Extract the (x, y) coordinate from the center of the cell holding the provided text.  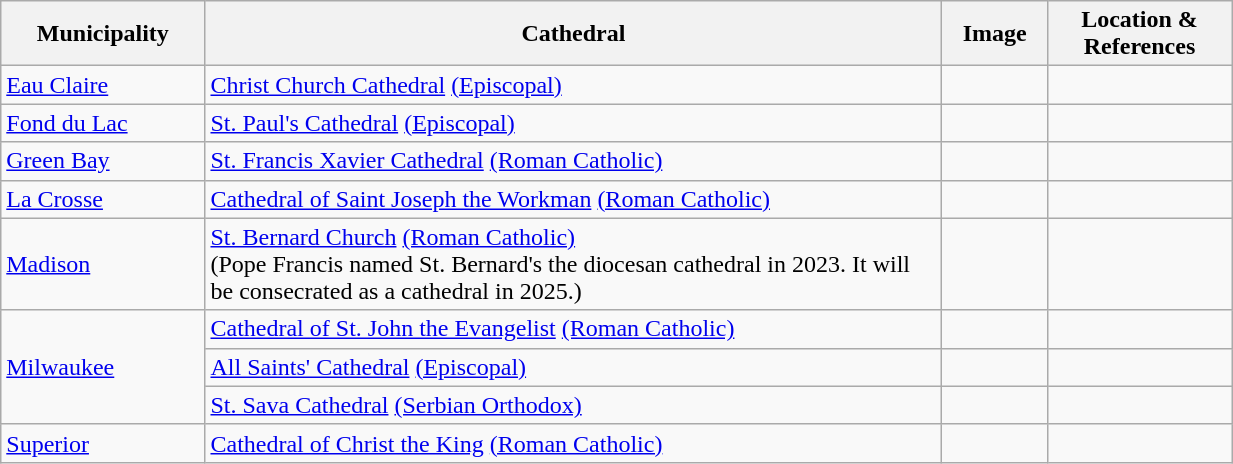
Cathedral of Christ the King (Roman Catholic) (574, 443)
Municipality (103, 34)
Green Bay (103, 161)
St. Bernard Church (Roman Catholic)(Pope Francis named St. Bernard's the diocesan cathedral in 2023. It will be consecrated as a cathedral in 2025.) (574, 264)
St. Francis Xavier Cathedral (Roman Catholic) (574, 161)
All Saints' Cathedral (Episcopal) (574, 367)
Madison (103, 264)
Eau Claire (103, 85)
Image (995, 34)
Superior (103, 443)
Cathedral of St. John the Evangelist (Roman Catholic) (574, 329)
La Crosse (103, 199)
Cathedral (574, 34)
Fond du Lac (103, 123)
Location & References (1139, 34)
Cathedral of Saint Joseph the Workman (Roman Catholic) (574, 199)
Milwaukee (103, 367)
St. Paul's Cathedral (Episcopal) (574, 123)
Christ Church Cathedral (Episcopal) (574, 85)
St. Sava Cathedral (Serbian Orthodox) (574, 405)
